Find where the given text appears and provide that cell's center as [X, Y] coordinate. 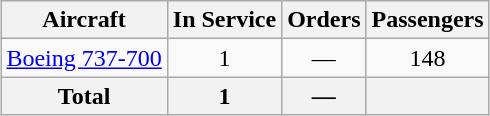
Total [84, 96]
Orders [324, 20]
Passengers [428, 20]
Boeing 737-700 [84, 58]
Aircraft [84, 20]
In Service [224, 20]
148 [428, 58]
